Return (x, y) of the center of cell containing provided text 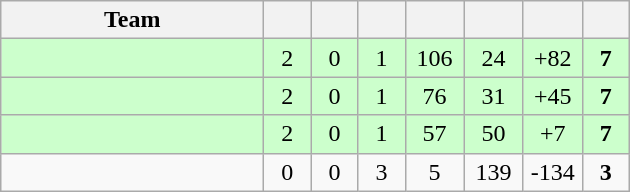
57 (434, 134)
139 (494, 172)
+82 (552, 58)
50 (494, 134)
5 (434, 172)
+45 (552, 96)
Team (132, 20)
-134 (552, 172)
+7 (552, 134)
106 (434, 58)
76 (434, 96)
31 (494, 96)
24 (494, 58)
